Locate the cell with the specified text and output its [x, y] center coordinate. 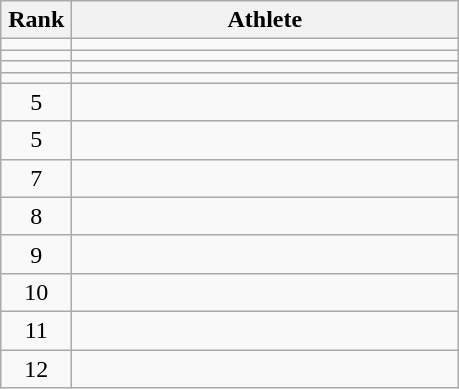
7 [36, 178]
Athlete [265, 20]
11 [36, 330]
9 [36, 254]
10 [36, 292]
8 [36, 216]
12 [36, 369]
Rank [36, 20]
